Scan for the cell matching the given text and deliver its [x, y] coordinate at center. 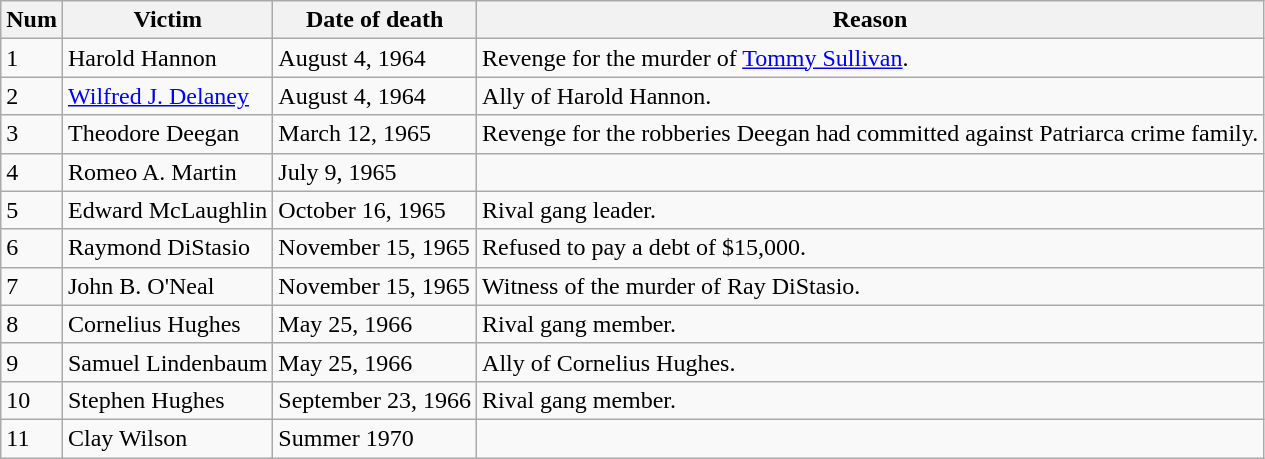
Theodore Deegan [167, 134]
Victim [167, 20]
Cornelius Hughes [167, 324]
4 [32, 172]
6 [32, 248]
July 9, 1965 [375, 172]
3 [32, 134]
10 [32, 400]
Ally of Cornelius Hughes. [870, 362]
Revenge for the robberies Deegan had committed against Patriarca crime family. [870, 134]
Clay Wilson [167, 438]
Stephen Hughes [167, 400]
Rival gang leader. [870, 210]
9 [32, 362]
Revenge for the murder of Tommy Sullivan. [870, 58]
October 16, 1965 [375, 210]
Samuel Lindenbaum [167, 362]
Witness of the murder of Ray DiStasio. [870, 286]
Date of death [375, 20]
Num [32, 20]
11 [32, 438]
Wilfred J. Delaney [167, 96]
Romeo A. Martin [167, 172]
1 [32, 58]
John B. O'Neal [167, 286]
Ally of Harold Hannon. [870, 96]
Harold Hannon [167, 58]
September 23, 1966 [375, 400]
March 12, 1965 [375, 134]
2 [32, 96]
Raymond DiStasio [167, 248]
Reason [870, 20]
8 [32, 324]
Summer 1970 [375, 438]
7 [32, 286]
5 [32, 210]
Edward McLaughlin [167, 210]
Refused to pay a debt of $15,000. [870, 248]
